Return the (X, Y) coordinate for the center point of the cell that contains the specified text.  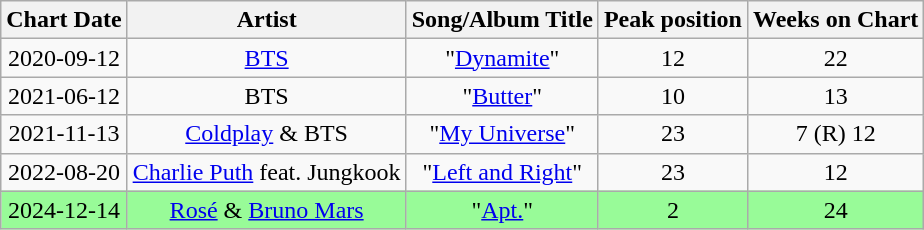
22 (835, 58)
2022-08-20 (64, 172)
Rosé & Bruno Mars (266, 210)
"My Universe" (502, 134)
Charlie Puth feat. Jungkook (266, 172)
Artist (266, 20)
Chart Date (64, 20)
2021-06-12 (64, 96)
10 (672, 96)
7 (R) 12 (835, 134)
Peak position (672, 20)
"Butter" (502, 96)
"Left and Right" (502, 172)
"Dynamite" (502, 58)
"Apt." (502, 210)
2024-12-14 (64, 210)
2021-11-13 (64, 134)
2020-09-12 (64, 58)
Coldplay & BTS (266, 134)
24 (835, 210)
13 (835, 96)
2 (672, 210)
Weeks on Chart (835, 20)
Song/Album Title (502, 20)
